Output the (x, y) coordinate of the center of the cell containing the given text.  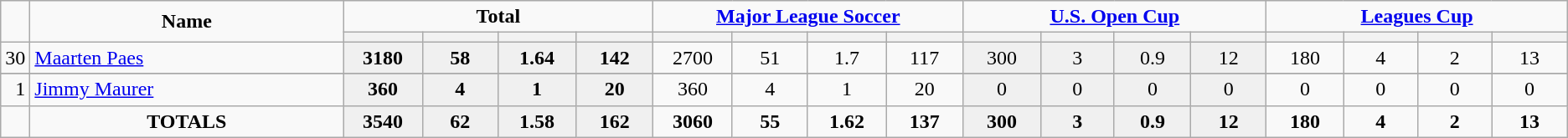
117 (925, 58)
51 (770, 58)
Major League Soccer (808, 17)
TOTALS (187, 121)
3540 (383, 121)
1.7 (846, 58)
Jimmy Maurer (187, 89)
62 (460, 121)
U.S. Open Cup (1115, 17)
1.64 (536, 58)
3060 (693, 121)
Name (187, 22)
Maarten Paes (187, 58)
1.58 (536, 121)
137 (925, 121)
55 (770, 121)
3180 (383, 58)
Total (498, 17)
142 (615, 58)
30 (15, 58)
162 (615, 121)
2700 (693, 58)
Leagues Cup (1417, 17)
1.62 (846, 121)
58 (460, 58)
